Detect which cell encompasses the target text, then output its [X, Y] center coordinate. 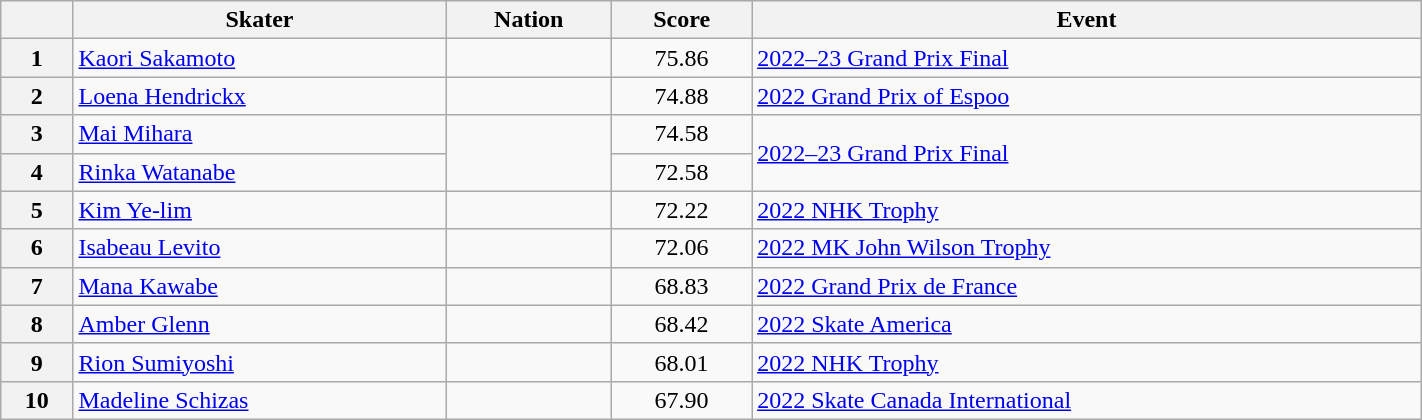
Kaori Sakamoto [260, 58]
Nation [529, 20]
1 [37, 58]
Skater [260, 20]
Madeline Schizas [260, 400]
7 [37, 286]
8 [37, 324]
Kim Ye-lim [260, 210]
74.58 [682, 134]
Rion Sumiyoshi [260, 362]
4 [37, 172]
75.86 [682, 58]
68.42 [682, 324]
10 [37, 400]
2022 Skate America [1087, 324]
5 [37, 210]
Loena Hendrickx [260, 96]
2022 Grand Prix of Espoo [1087, 96]
74.88 [682, 96]
68.01 [682, 362]
67.90 [682, 400]
2022 Grand Prix de France [1087, 286]
Mai Mihara [260, 134]
6 [37, 248]
Mana Kawabe [260, 286]
72.58 [682, 172]
Event [1087, 20]
Amber Glenn [260, 324]
2022 MK John Wilson Trophy [1087, 248]
3 [37, 134]
72.06 [682, 248]
72.22 [682, 210]
Score [682, 20]
68.83 [682, 286]
Isabeau Levito [260, 248]
9 [37, 362]
2 [37, 96]
2022 Skate Canada International [1087, 400]
Rinka Watanabe [260, 172]
